Locate the cell with the specified text and output its (x, y) center coordinate. 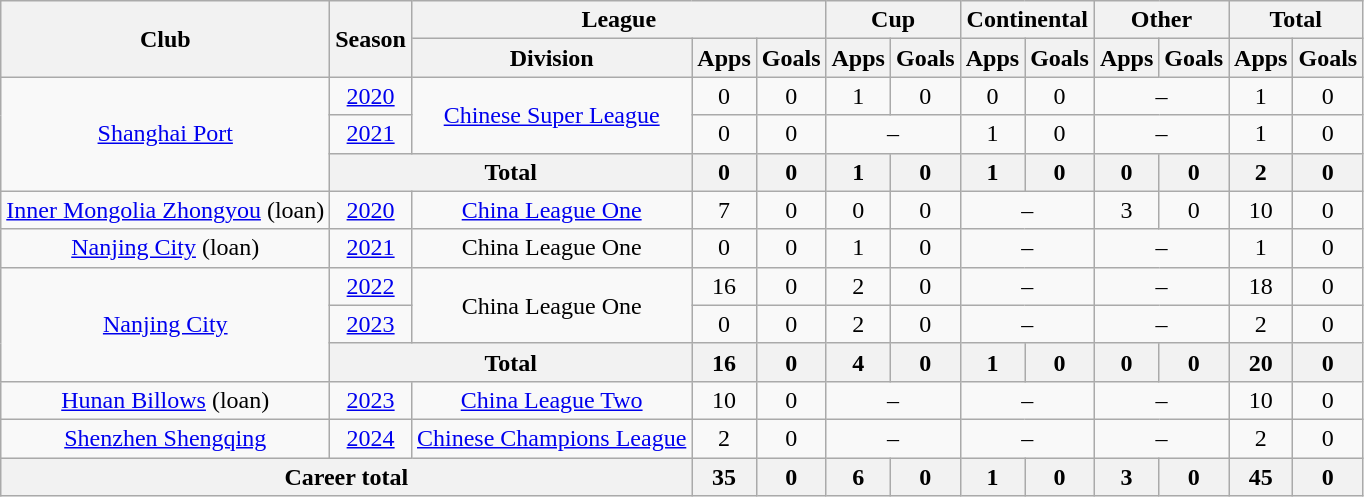
Cup (893, 20)
League (618, 20)
China League Two (551, 400)
35 (724, 477)
4 (858, 362)
Division (551, 58)
Hunan Billows (loan) (166, 400)
Chinese Champions League (551, 438)
Season (371, 39)
2022 (371, 286)
Shenzhen Shengqing (166, 438)
Other (1161, 20)
Nanjing City (166, 324)
7 (724, 210)
Club (166, 39)
Continental (1027, 20)
Chinese Super League (551, 115)
Career total (346, 477)
20 (1261, 362)
2024 (371, 438)
Inner Mongolia Zhongyou (loan) (166, 210)
Nanjing City (loan) (166, 248)
18 (1261, 286)
6 (858, 477)
45 (1261, 477)
Shanghai Port (166, 134)
